Identify which cell holds the provided text, then report its [x, y] central coordinate. 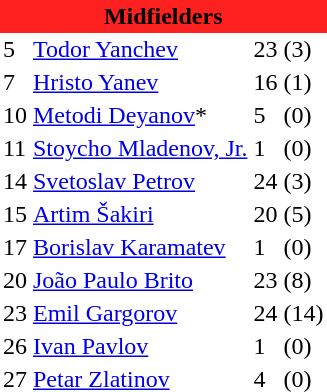
Metodi Deyanov* [140, 116]
10 [15, 116]
Artim Šakiri [140, 214]
26 [15, 346]
(1) [303, 82]
Svetoslav Petrov [140, 182]
Midfielders [163, 16]
(14) [303, 314]
João Paulo Brito [140, 280]
11 [15, 148]
15 [15, 214]
Emil Gargorov [140, 314]
Todor Yanchev [140, 50]
Ivan Pavlov [140, 346]
(5) [303, 214]
7 [15, 82]
16 [265, 82]
(8) [303, 280]
Hristo Yanev [140, 82]
14 [15, 182]
Borislav Karamatev [140, 248]
Stoycho Mladenov, Jr. [140, 148]
17 [15, 248]
